Find where the given text appears and provide that cell's center as (x, y) coordinate. 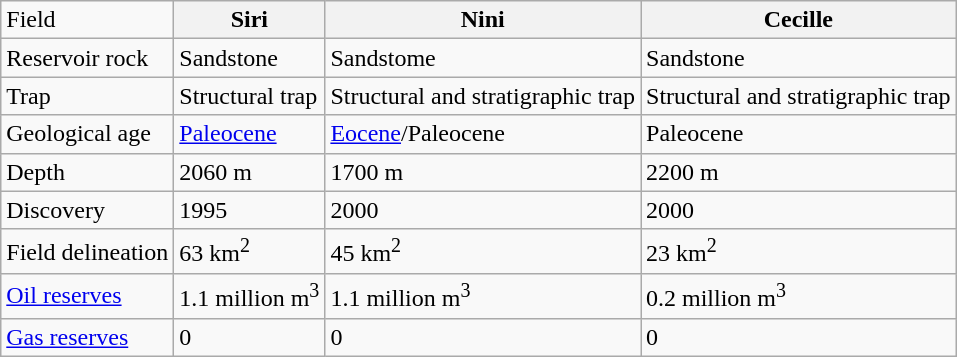
2200 m (798, 172)
Gas reserves (88, 337)
Nini (483, 20)
1700 m (483, 172)
Oil reserves (88, 296)
Field delineation (88, 252)
45 km2 (483, 252)
1995 (250, 210)
0.2 million m3 (798, 296)
Geological age (88, 134)
Cecille (798, 20)
Depth (88, 172)
Trap (88, 96)
63 km2 (250, 252)
Reservoir rock (88, 58)
2060 m (250, 172)
23 km2 (798, 252)
Field (88, 20)
Sandstome (483, 58)
Structural trap (250, 96)
Discovery (88, 210)
Eocene/Paleocene (483, 134)
Siri (250, 20)
